Find where the given text appears and provide that cell's center as [x, y] coordinate. 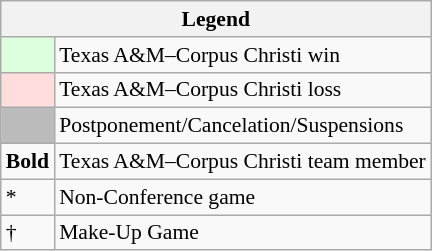
Postponement/Cancelation/Suspensions [242, 126]
† [28, 233]
Bold [28, 162]
Texas A&M–Corpus Christi loss [242, 90]
Make-Up Game [242, 233]
Texas A&M–Corpus Christi team member [242, 162]
Legend [216, 19]
* [28, 197]
Non-Conference game [242, 197]
Texas A&M–Corpus Christi win [242, 55]
